Pinpoint the cell where the given text exists, returning its [X, Y] midpoint coordinate. 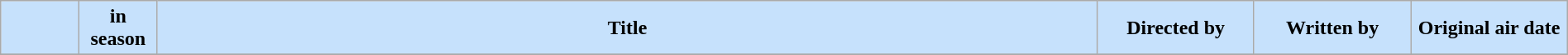
Original air date [1489, 28]
Written by [1331, 28]
in season [117, 28]
Title [627, 28]
Directed by [1176, 28]
